From the cell containing the given text, extract its center point as (x, y) coordinate. 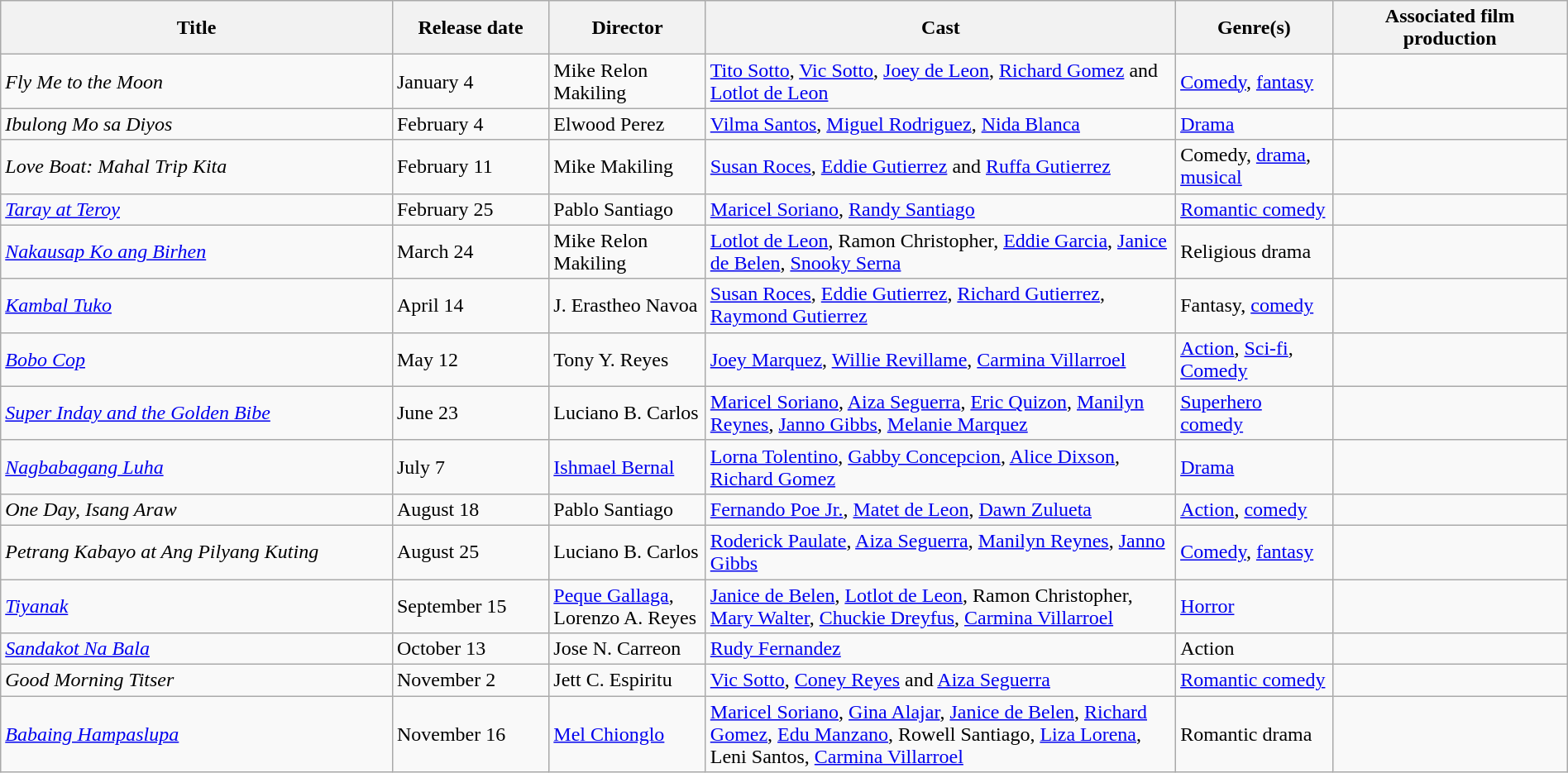
Bobo Cop (197, 359)
Lotlot de Leon, Ramon Christopher, Eddie Garcia, Janice de Belen, Snooky Serna (940, 251)
Action, comedy (1254, 509)
Genre(s) (1254, 28)
November 16 (470, 734)
Maricel Soriano, Randy Santiago (940, 209)
Maricel Soriano, Gina Alajar, Janice de Belen, Richard Gomez, Edu Manzano, Rowell Santiago, Liza Lorena, Leni Santos, Carmina Villarroel (940, 734)
Kambal Tuko (197, 306)
April 14 (470, 306)
Susan Roces, Eddie Gutierrez and Ruffa Gutierrez (940, 167)
Vic Sotto, Coney Reyes and Aiza Seguerra (940, 680)
Peque Gallaga, Lorenzo A. Reyes (627, 605)
Tito Sotto, Vic Sotto, Joey de Leon, Richard Gomez and Lotlot de Leon (940, 81)
Comedy, drama, musical (1254, 167)
Religious drama (1254, 251)
Rudy Fernandez (940, 649)
Fernando Poe Jr., Matet de Leon, Dawn Zulueta (940, 509)
Cast (940, 28)
Nakausap Ko ang Birhen (197, 251)
Janice de Belen, Lotlot de Leon, Ramon Christopher, Mary Walter, Chuckie Dreyfus, Carmina Villarroel (940, 605)
Mike Makiling (627, 167)
Jett C. Espiritu (627, 680)
Elwood Perez (627, 124)
August 25 (470, 552)
Vilma Santos, Miguel Rodriguez, Nida Blanca (940, 124)
Love Boat: Mahal Trip Kita (197, 167)
March 24 (470, 251)
Title (197, 28)
July 7 (470, 466)
Tiyanak (197, 605)
Nagbabagang Luha (197, 466)
February 4 (470, 124)
One Day, Isang Araw (197, 509)
Sandakot Na Bala (197, 649)
Joey Marquez, Willie Revillame, Carmina Villarroel (940, 359)
Action, Sci-fi, Comedy (1254, 359)
Babaing Hampaslupa (197, 734)
Lorna Tolentino, Gabby Concepcion, Alice Dixson, Richard Gomez (940, 466)
January 4 (470, 81)
Maricel Soriano, Aiza Seguerra, Eric Quizon, Manilyn Reynes, Janno Gibbs, Melanie Marquez (940, 413)
Taray at Teroy (197, 209)
February 25 (470, 209)
Jose N. Carreon (627, 649)
Susan Roces, Eddie Gutierrez, Richard Gutierrez, Raymond Gutierrez (940, 306)
Fantasy, comedy (1254, 306)
Director (627, 28)
Action (1254, 649)
August 18 (470, 509)
Superhero comedy (1254, 413)
Ishmael Bernal (627, 466)
October 13 (470, 649)
Good Morning Titser (197, 680)
Romantic drama (1254, 734)
Horror (1254, 605)
February 11 (470, 167)
Super Inday and the Golden Bibe (197, 413)
Roderick Paulate, Aiza Seguerra, Manilyn Reynes, Janno Gibbs (940, 552)
September 15 (470, 605)
Release date (470, 28)
Ibulong Mo sa Diyos (197, 124)
Mel Chionglo (627, 734)
May 12 (470, 359)
Fly Me to the Moon (197, 81)
Tony Y. Reyes (627, 359)
November 2 (470, 680)
Associated film production (1450, 28)
J. Erastheo Navoa (627, 306)
June 23 (470, 413)
Petrang Kabayo at Ang Pilyang Kuting (197, 552)
